Determine the (X, Y) coordinate at the center of the cell enclosing the given text.  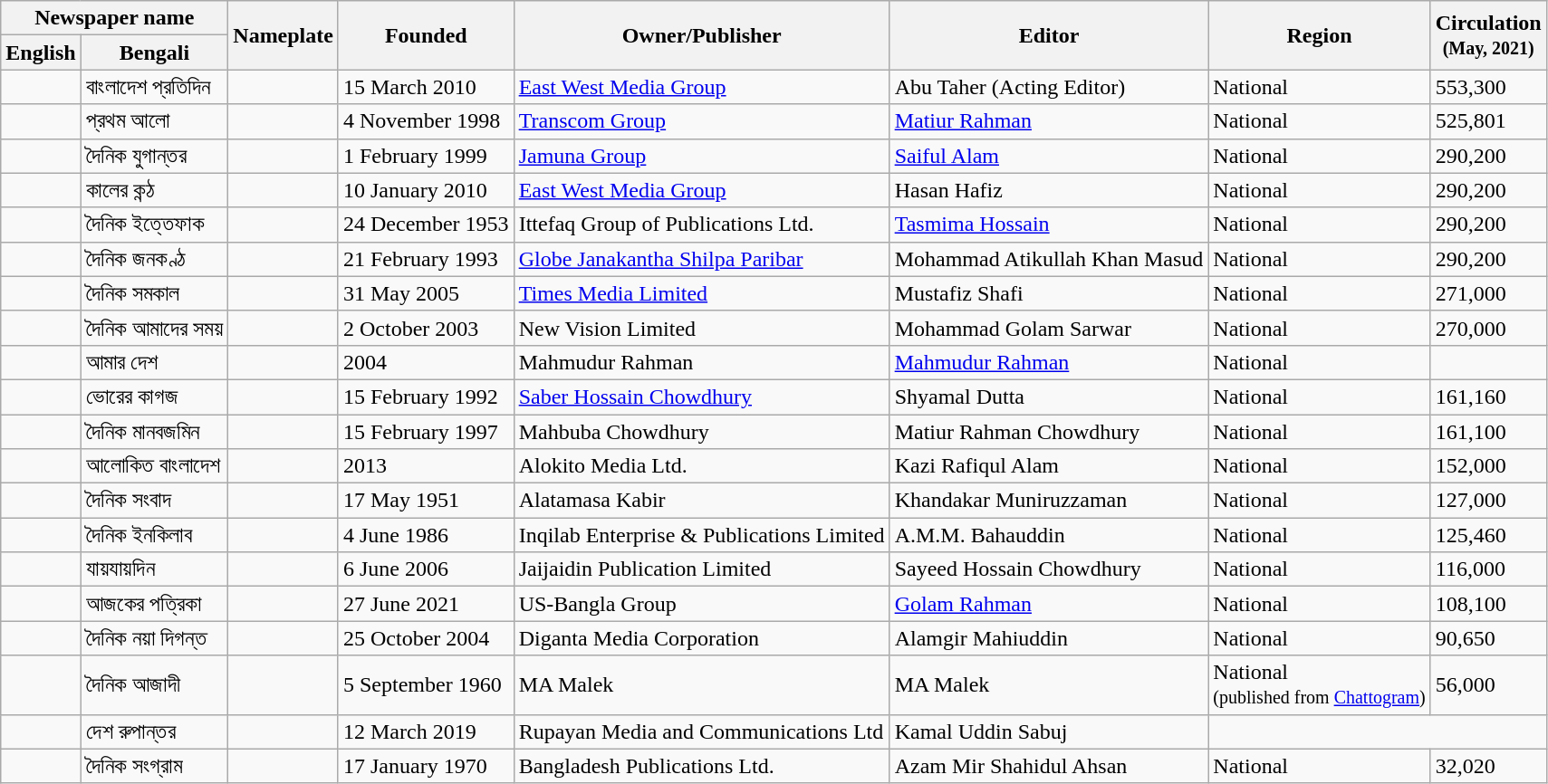
Saber Hossain Chowdhury (701, 397)
Inqilab Enterprise & Publications Limited (701, 535)
Saiful Alam (1049, 156)
15 February 1992 (426, 397)
National (published from Chattogram) (1319, 684)
Mohammad Golam Sarwar (1049, 328)
15 February 1997 (426, 432)
161,100 (1488, 432)
17 January 1970 (426, 766)
Kazi Rafiqul Alam (1049, 466)
Nameplate (284, 35)
525,801 (1488, 121)
12 March 2019 (426, 731)
Sayeed Hossain Chowdhury (1049, 569)
Ittefaq Group of Publications Ltd. (701, 225)
দৈনিক ইনকিলাব (154, 535)
Mustafiz Shafi (1049, 293)
127,000 (1488, 501)
দেশ রুপান্তর (154, 731)
আমার দেশ (154, 362)
Founded (426, 35)
Kamal Uddin Sabuj (1049, 731)
New Vision Limited (701, 328)
Hasan Hafiz (1049, 190)
152,000 (1488, 466)
24 December 1953 (426, 225)
Abu Taher (Acting Editor) (1049, 87)
Newspaper name (114, 18)
Matiur Rahman (1049, 121)
Alamgir Mahiuddin (1049, 638)
10 January 2010 (426, 190)
Editor (1049, 35)
270,000 (1488, 328)
Azam Mir Shahidul Ahsan (1049, 766)
Alatamasa Kabir (701, 501)
56,000 (1488, 684)
যায়যায়দিন (154, 569)
Shyamal Dutta (1049, 397)
Transcom Group (701, 121)
2 October 2003 (426, 328)
Diganta Media Corporation (701, 638)
21 February 1993 (426, 259)
A.M.M. Bahauddin (1049, 535)
Golam Rahman (1049, 604)
Khandakar Muniruzzaman (1049, 501)
2013 (426, 466)
2004 (426, 362)
Bengali (154, 53)
27 June 2021 (426, 604)
1 February 1999 (426, 156)
প্রথম আলো (154, 121)
দৈনিক ইত্তেফাক (154, 225)
15 March 2010 (426, 87)
Alokito Media Ltd. (701, 466)
Times Media Limited (701, 293)
32,020 (1488, 766)
Rupayan Media and Communications Ltd (701, 731)
108,100 (1488, 604)
Matiur Rahman Chowdhury (1049, 432)
4 November 1998 (426, 121)
125,460 (1488, 535)
ভোরের কাগজ (154, 397)
161,160 (1488, 397)
English (41, 53)
আজকের পত্রিকা (154, 604)
দৈনিক মানবজমিন (154, 432)
আলোকিত বাংলাদেশ (154, 466)
US-Bangla Group (701, 604)
দৈনিক সমকাল (154, 293)
বাংলাদেশ প্রতিদিন (154, 87)
Mohammad Atikullah Khan Masud (1049, 259)
Owner/Publisher (701, 35)
দৈনিক সংগ্রাম (154, 766)
কালের কন্ঠ (154, 190)
দৈনিক জনকণ্ঠ (154, 259)
Tasmima Hossain (1049, 225)
Region (1319, 35)
553,300 (1488, 87)
দৈনিক সংবাদ (154, 501)
Jamuna Group (701, 156)
31 May 2005 (426, 293)
271,000 (1488, 293)
Bangladesh Publications Ltd. (701, 766)
4 June 1986 (426, 535)
90,650 (1488, 638)
দৈনিক যুগান্তর (154, 156)
দৈনিক নয়া দিগন্ত (154, 638)
5 September 1960 (426, 684)
17 May 1951 (426, 501)
দৈনিক আমাদের সময় (154, 328)
116,000 (1488, 569)
দৈনিক আজাদী (154, 684)
Circulation (May, 2021) (1488, 35)
Globe Janakantha Shilpa Paribar (701, 259)
25 October 2004 (426, 638)
Jaijaidin Publication Limited (701, 569)
6 June 2006 (426, 569)
Mahbuba Chowdhury (701, 432)
